For the text-containing cell, return its midpoint in [X, Y] coordinate format. 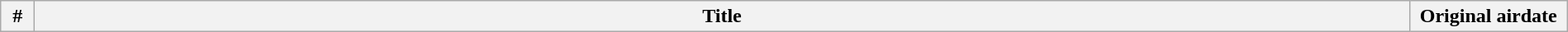
Title [722, 16]
Original airdate [1489, 16]
# [18, 16]
